Detect which cell encompasses the target text, then output its [x, y] center coordinate. 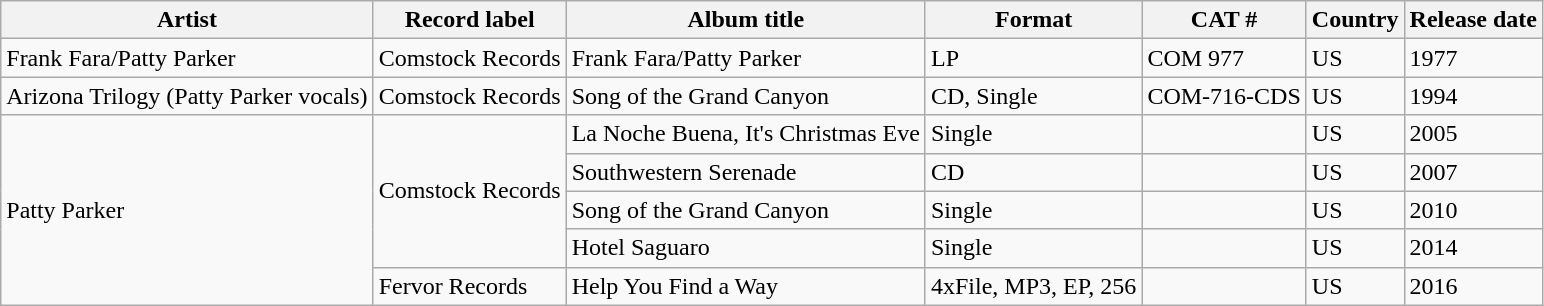
1977 [1473, 58]
2016 [1473, 286]
Southwestern Serenade [746, 172]
CAT # [1224, 20]
Record label [470, 20]
1994 [1473, 96]
Country [1355, 20]
COM-716-CDS [1224, 96]
La Noche Buena, It's Christmas Eve [746, 134]
LP [1033, 58]
Hotel Saguaro [746, 248]
Fervor Records [470, 286]
2005 [1473, 134]
Arizona Trilogy (Patty Parker vocals) [187, 96]
2014 [1473, 248]
Patty Parker [187, 210]
2007 [1473, 172]
4xFile, MP3, EP, 256 [1033, 286]
Help You Find a Way [746, 286]
COM 977 [1224, 58]
CD [1033, 172]
Album title [746, 20]
Artist [187, 20]
Release date [1473, 20]
2010 [1473, 210]
CD, Single [1033, 96]
Format [1033, 20]
